Identify which cell holds the provided text, then report its [x, y] central coordinate. 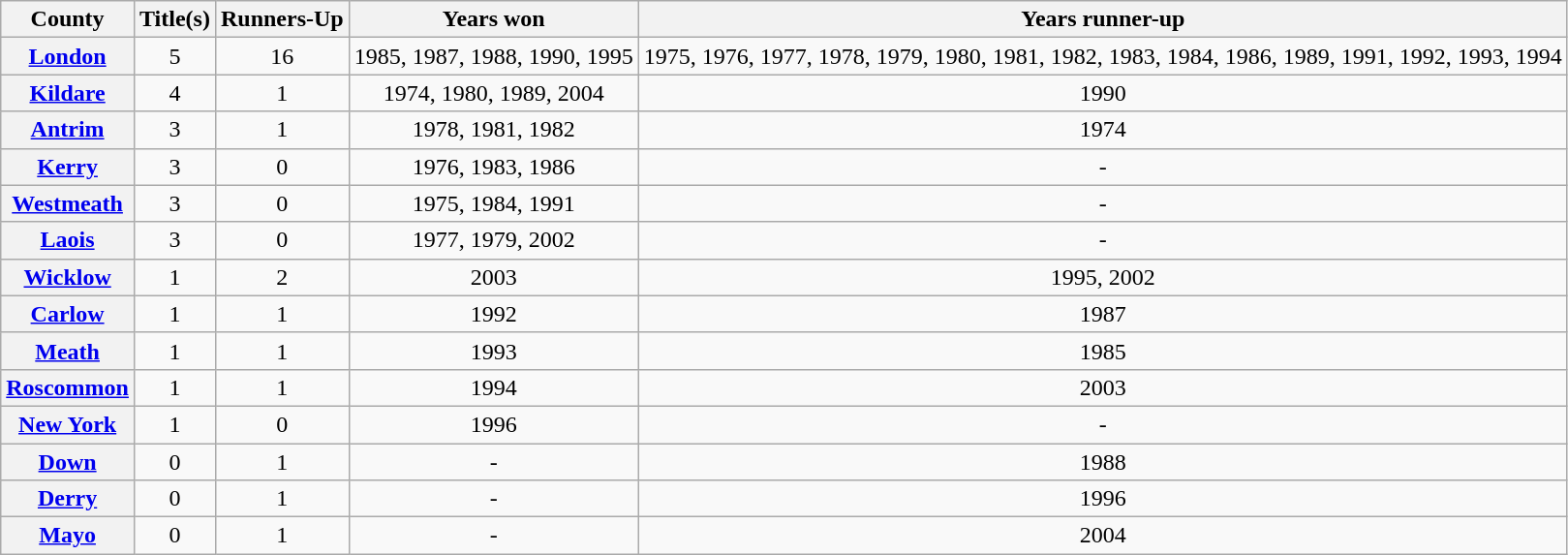
Wicklow [68, 277]
5 [174, 56]
1974 [1102, 130]
Down [68, 462]
Kildare [68, 93]
Mayo [68, 536]
Years runner-up [1102, 19]
Carlow [68, 314]
Kerry [68, 167]
1992 [494, 314]
Derry [68, 499]
Meath [68, 351]
1994 [494, 387]
Years won [494, 19]
1985 [1102, 351]
County [68, 19]
Title(s) [174, 19]
Runners-Up [282, 19]
16 [282, 56]
1993 [494, 351]
1977, 1979, 2002 [494, 240]
Laois [68, 240]
Westmeath [68, 203]
1995, 2002 [1102, 277]
1975, 1976, 1977, 1978, 1979, 1980, 1981, 1982, 1983, 1984, 1986, 1989, 1991, 1992, 1993, 1994 [1102, 56]
1978, 1981, 1982 [494, 130]
1988 [1102, 462]
1985, 1987, 1988, 1990, 1995 [494, 56]
1990 [1102, 93]
Roscommon [68, 387]
4 [174, 93]
1975, 1984, 1991 [494, 203]
London [68, 56]
Antrim [68, 130]
1974, 1980, 1989, 2004 [494, 93]
New York [68, 424]
1976, 1983, 1986 [494, 167]
2004 [1102, 536]
2 [282, 277]
1987 [1102, 314]
